Scan for the cell matching the given text and deliver its [x, y] coordinate at center. 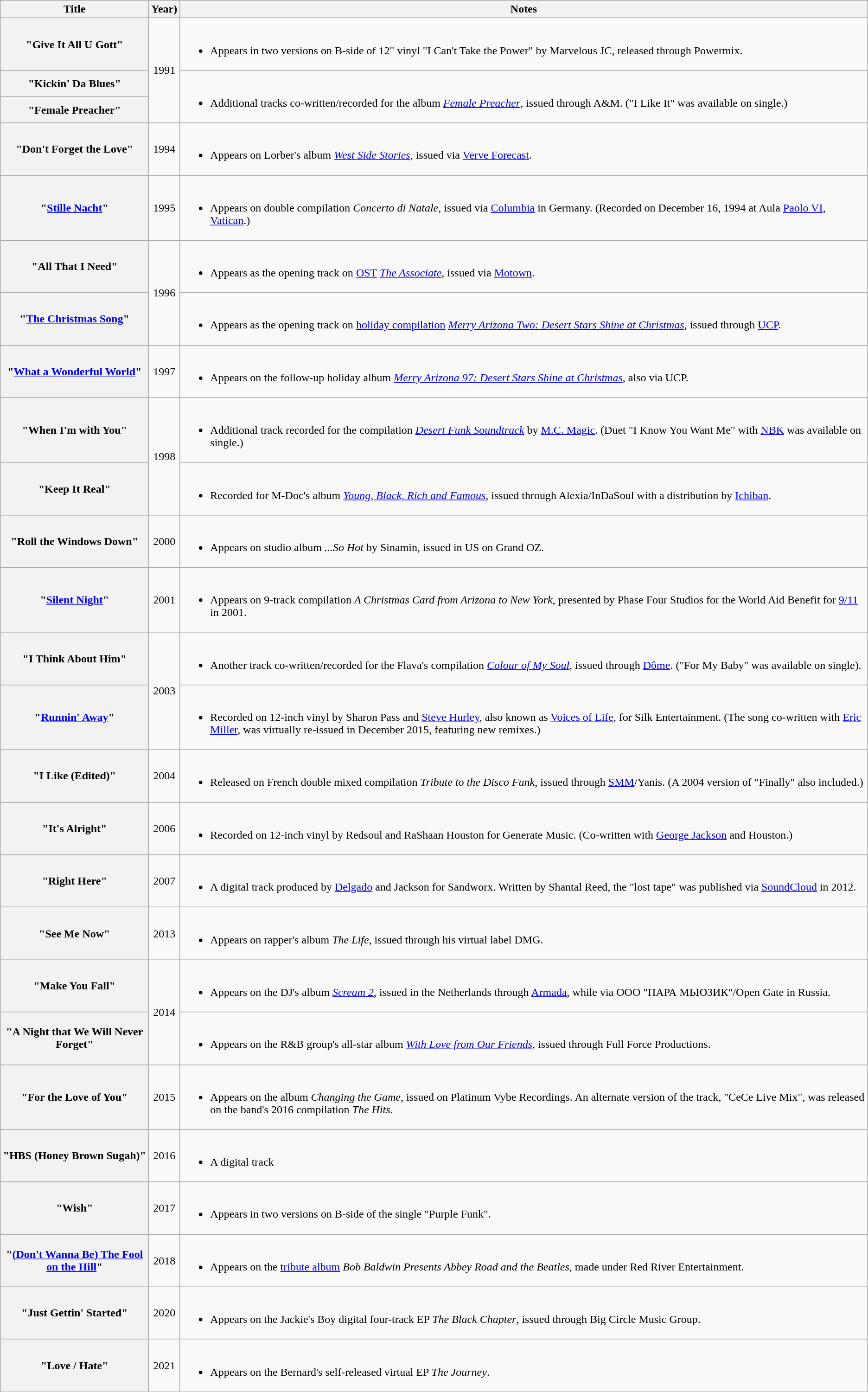
2018 [164, 1261]
2003 [164, 691]
Appears on the Jackie's Boy digital four-track EP The Black Chapter, issued through Big Circle Music Group. [524, 1313]
1994 [164, 149]
Appears on the tribute album Bob Baldwin Presents Abbey Road and the Beatles, made under Red River Entertainment. [524, 1261]
"Stille Nacht" [75, 208]
"All That I Need" [75, 266]
2001 [164, 600]
1991 [164, 71]
Title [75, 9]
"HBS (Honey Brown Sugah)" [75, 1156]
"What a Wonderful World" [75, 371]
Appears on the follow-up holiday album Merry Arizona 97: Desert Stars Shine at Christmas, also via UCP. [524, 371]
"Keep It Real" [75, 489]
2013 [164, 933]
1997 [164, 371]
Appears as the opening track on holiday compilation Merry Arizona Two: Desert Stars Shine at Christmas, issued through UCP. [524, 319]
2006 [164, 828]
Appears on the DJ's album Scream 2, issued in the Netherlands through Armada, while via ООО "ПАРА МЬЮЗИК"/Open Gate in Russia. [524, 986]
Appears on the R&B group's all-star album With Love from Our Friends, issued through Full Force Productions. [524, 1038]
Appears on double compilation Concerto di Natale, issued via Columbia in Germany. (Recorded on December 16, 1994 at Aula Paolo VI, Vatican.) [524, 208]
"Roll the Windows Down" [75, 541]
2007 [164, 881]
Appears on Lorber's album West Side Stories, issued via Verve Forecast. [524, 149]
Another track co-written/recorded for the Flava's compilation Colour of My Soul, issued through Dôme. ("For My Baby" was available on single). [524, 659]
Additional tracks co-written/recorded for the album Female Preacher, issued through A&M. ("I Like It" was available on single.) [524, 96]
Appears on 9-track compilation A Christmas Card from Arizona to New York, presented by Phase Four Studios for the World Aid Benefit for 9/11 in 2001. [524, 600]
Appears in two versions on B-side of 12" vinyl "I Can't Take the Power" by Marvelous JC, released through Powermix. [524, 45]
Appears on studio album ...So Hot by Sinamin, issued in US on Grand OZ. [524, 541]
2014 [164, 1012]
2020 [164, 1313]
2016 [164, 1156]
1995 [164, 208]
Notes [524, 9]
Appears on rapper's album The Life, issued through his virtual label DMG. [524, 933]
Appears in two versions on B-side of the single "Purple Funk". [524, 1208]
Recorded on 12-inch vinyl by Redsoul and RaShaan Houston for Generate Music. (Co-written with George Jackson and Houston.) [524, 828]
Year) [164, 9]
"I Think About Him" [75, 659]
2021 [164, 1366]
"Right Here" [75, 881]
"A Night that We Will Never Forget" [75, 1038]
A digital track [524, 1156]
"It's Alright" [75, 828]
2015 [164, 1097]
"Just Gettin' Started" [75, 1313]
1996 [164, 293]
Appears as the opening track on OST The Associate, issued via Motown. [524, 266]
2004 [164, 776]
Released on French double mixed compilation Tribute to the Disco Funk, issued through SMM/Yanis. (A 2004 version of "Finally" also included.) [524, 776]
"Don't Forget the Love" [75, 149]
"The Christmas Song" [75, 319]
"Runnin' Away" [75, 718]
"Give It All U Gott" [75, 45]
A digital track produced by Delgado and Jackson for Sandworx. Written by Shantal Reed, the "lost tape" was published via SoundCloud in 2012. [524, 881]
"Wish" [75, 1208]
"I Like (Edited)" [75, 776]
Recorded for M-Doc's album Young, Black, Rich and Famous, issued through Alexia/InDaSoul with a distribution by Ichiban. [524, 489]
"For the Love of You" [75, 1097]
"Silent Night" [75, 600]
"Make You Fall" [75, 986]
"Female Preacher" [75, 109]
Additional track recorded for the compilation Desert Funk Soundtrack by M.C. Magic. (Duet "I Know You Want Me" with NBK was available on single.) [524, 430]
"Kickin' Da Blues" [75, 83]
Appears on the Bernard's self-released virtual EP The Journey. [524, 1366]
2017 [164, 1208]
1998 [164, 456]
2000 [164, 541]
"Love / Hate" [75, 1366]
"When I'm with You" [75, 430]
"(Don't Wanna Be) The Fool on the Hill" [75, 1261]
"See Me Now" [75, 933]
